Locate the cell with the specified text and output its (X, Y) center coordinate. 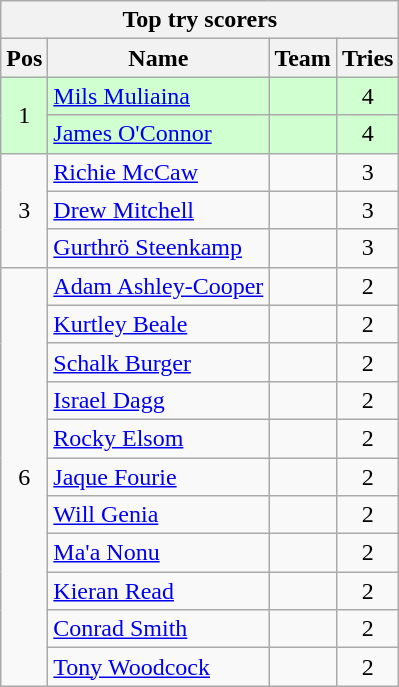
Richie McCaw (158, 172)
Will Genia (158, 515)
Tony Woodcock (158, 667)
Tries (368, 58)
6 (24, 476)
1 (24, 115)
Team (303, 58)
Top try scorers (200, 20)
Gurthrö Steenkamp (158, 248)
James O'Connor (158, 134)
Name (158, 58)
Pos (24, 58)
Drew Mitchell (158, 210)
Jaque Fourie (158, 477)
Rocky Elsom (158, 438)
Kieran Read (158, 591)
Conrad Smith (158, 629)
Mils Muliaina (158, 96)
Israel Dagg (158, 400)
Schalk Burger (158, 362)
Kurtley Beale (158, 324)
Ma'a Nonu (158, 553)
Adam Ashley-Cooper (158, 286)
